Scan for the cell matching the given text and deliver its [x, y] coordinate at center. 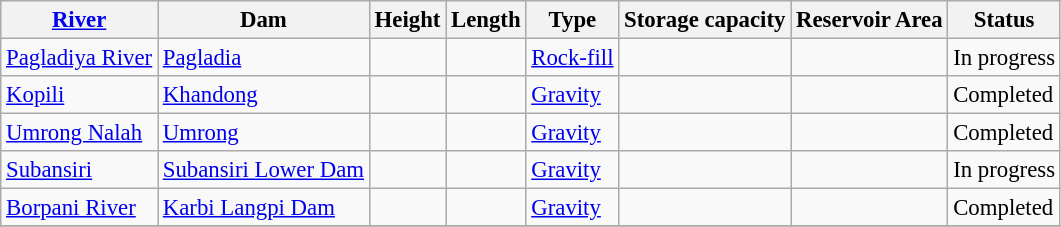
Height [407, 20]
Reservoir Area [870, 20]
Pagladia [264, 58]
Storage capacity [705, 20]
River [80, 20]
Status [1004, 20]
Umrong Nalah [80, 133]
Borpani River [80, 208]
Kopili [80, 95]
Dam [264, 20]
Subansiri [80, 170]
Subansiri Lower Dam [264, 170]
Khandong [264, 95]
Rock-fill [572, 58]
Pagladiya River [80, 58]
Type [572, 20]
Umrong [264, 133]
Karbi Langpi Dam [264, 208]
Length [486, 20]
